Search for the cell housing the specified text and yield its (x, y) center coordinate. 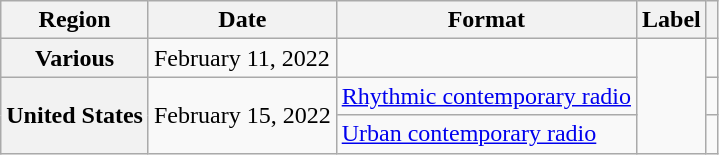
Urban contemporary radio (486, 134)
Format (486, 20)
United States (75, 115)
Region (75, 20)
February 15, 2022 (242, 115)
February 11, 2022 (242, 58)
Label (672, 20)
Date (242, 20)
Various (75, 58)
Rhythmic contemporary radio (486, 96)
